Detect which cell encompasses the target text, then output its [X, Y] center coordinate. 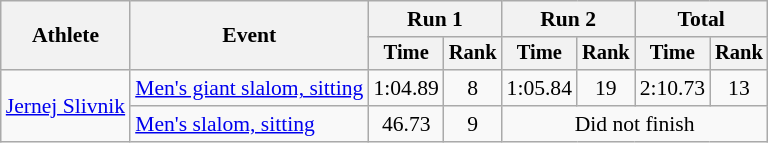
Did not finish [635, 124]
19 [606, 88]
46.73 [406, 124]
Event [249, 36]
Run 1 [434, 19]
Jernej Slivnik [66, 106]
Run 2 [568, 19]
Men's slalom, sitting [249, 124]
1:04.89 [406, 88]
9 [473, 124]
8 [473, 88]
1:05.84 [540, 88]
Men's giant slalom, sitting [249, 88]
Athlete [66, 36]
13 [739, 88]
Total [702, 19]
2:10.73 [672, 88]
